Identify which cell holds the provided text, then report its [X, Y] central coordinate. 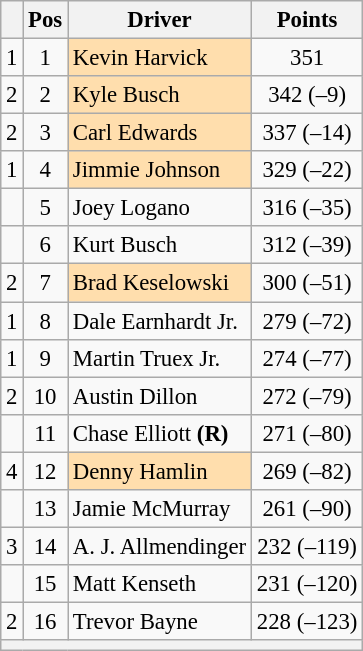
Carl Edwards [160, 133]
14 [46, 546]
Kevin Harvick [160, 58]
Kurt Busch [160, 245]
Trevor Bayne [160, 621]
15 [46, 584]
232 (–119) [306, 546]
Pos [46, 20]
Jamie McMurray [160, 509]
261 (–90) [306, 509]
Dale Earnhardt Jr. [160, 321]
Kyle Busch [160, 95]
337 (–14) [306, 133]
Joey Logano [160, 208]
329 (–22) [306, 170]
Martin Truex Jr. [160, 358]
7 [46, 283]
A. J. Allmendinger [160, 546]
Denny Hamlin [160, 471]
Chase Elliott (R) [160, 433]
13 [46, 509]
Jimmie Johnson [160, 170]
272 (–79) [306, 396]
Brad Keselowski [160, 283]
342 (–9) [306, 95]
Points [306, 20]
316 (–35) [306, 208]
300 (–51) [306, 283]
Austin Dillon [160, 396]
9 [46, 358]
271 (–80) [306, 433]
231 (–120) [306, 584]
12 [46, 471]
Driver [160, 20]
10 [46, 396]
Matt Kenseth [160, 584]
351 [306, 58]
279 (–72) [306, 321]
312 (–39) [306, 245]
274 (–77) [306, 358]
16 [46, 621]
8 [46, 321]
6 [46, 245]
269 (–82) [306, 471]
228 (–123) [306, 621]
11 [46, 433]
5 [46, 208]
